Provide the [x, y] coordinate of the cell's center where the given text is located.  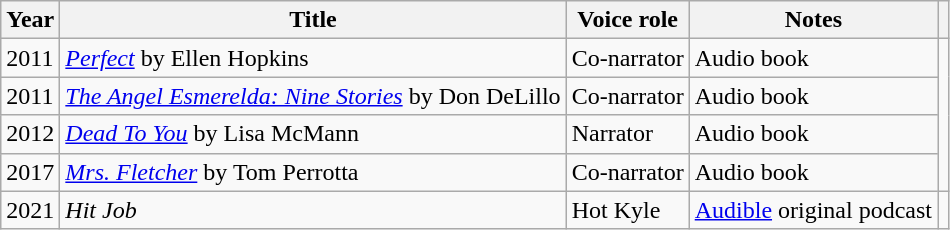
Notes [813, 20]
Perfect by Ellen Hopkins [313, 58]
2021 [30, 210]
2017 [30, 172]
Audible original podcast [813, 210]
Title [313, 20]
Voice role [628, 20]
Mrs. Fletcher by Tom Perrotta [313, 172]
The Angel Esmerelda: Nine Stories by Don DeLillo [313, 96]
Dead To You by Lisa McMann [313, 134]
Narrator [628, 134]
Hot Kyle [628, 210]
Year [30, 20]
2012 [30, 134]
Hit Job [313, 210]
